From the cell containing the given text, extract its center point as (X, Y) coordinate. 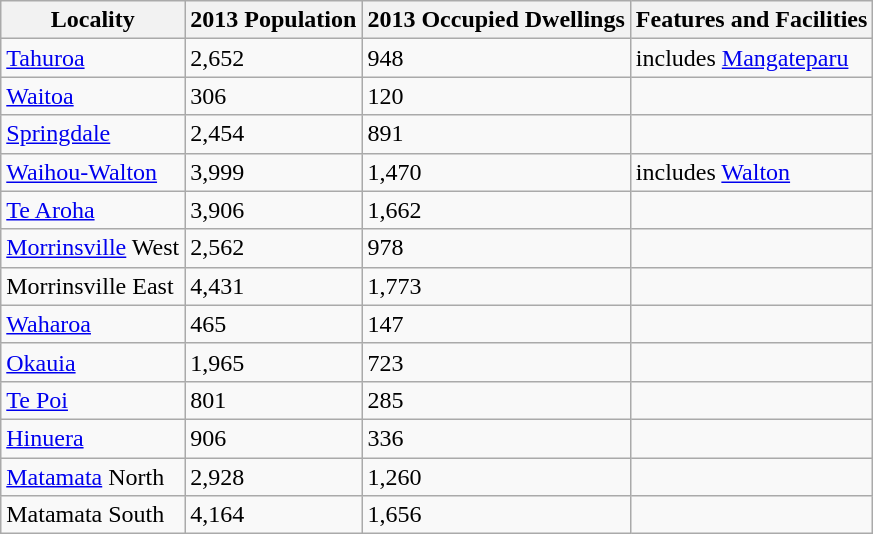
Te Poi (93, 400)
Springdale (93, 134)
1,662 (496, 210)
120 (496, 96)
978 (496, 248)
Morrinsville East (93, 286)
4,164 (274, 515)
Okauia (93, 362)
1,965 (274, 362)
Morrinsville West (93, 248)
Waihou-Walton (93, 172)
723 (496, 362)
4,431 (274, 286)
Matamata South (93, 515)
Tahuroa (93, 58)
3,906 (274, 210)
891 (496, 134)
2,454 (274, 134)
1,656 (496, 515)
2,652 (274, 58)
147 (496, 324)
465 (274, 324)
2013 Occupied Dwellings (496, 20)
includes Walton (752, 172)
Features and Facilities (752, 20)
Waitoa (93, 96)
Waharoa (93, 324)
includes Mangateparu (752, 58)
2,928 (274, 477)
3,999 (274, 172)
Te Aroha (93, 210)
Matamata North (93, 477)
1,470 (496, 172)
336 (496, 438)
285 (496, 400)
1,260 (496, 477)
2013 Population (274, 20)
Locality (93, 20)
Hinuera (93, 438)
2,562 (274, 248)
1,773 (496, 286)
801 (274, 400)
906 (274, 438)
306 (274, 96)
948 (496, 58)
